Determine the [x, y] coordinate at the center of the cell enclosing the given text.  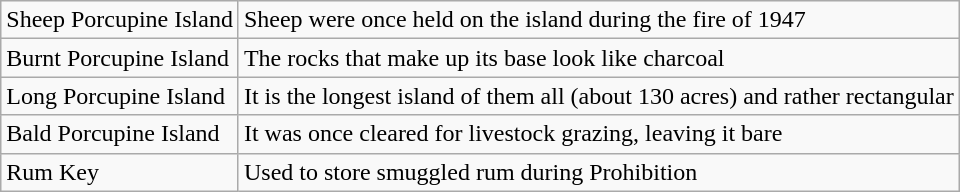
Used to store smuggled rum during Prohibition [598, 172]
Long Porcupine Island [120, 96]
Sheep Porcupine Island [120, 20]
Burnt Porcupine Island [120, 58]
Sheep were once held on the island during the fire of 1947 [598, 20]
The rocks that make up its base look like charcoal [598, 58]
It is the longest island of them all (about 130 acres) and rather rectangular [598, 96]
It was once cleared for livestock grazing, leaving it bare [598, 134]
Bald Porcupine Island [120, 134]
Rum Key [120, 172]
